Detect which cell encompasses the target text, then output its (x, y) center coordinate. 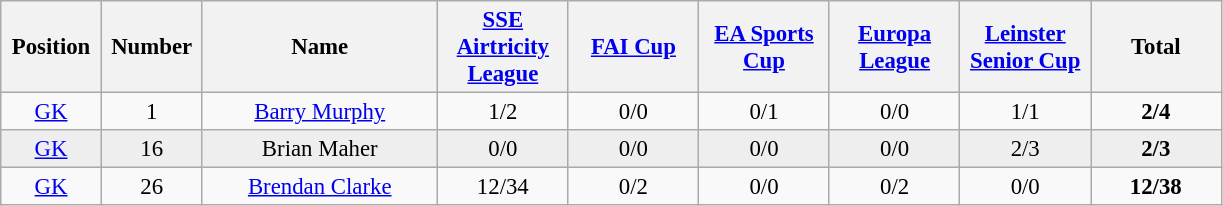
1/1 (1026, 112)
Barry Murphy (320, 112)
1 (152, 112)
Brian Maher (320, 149)
SSE Airtricity League (504, 47)
12/38 (1156, 187)
16 (152, 149)
1/2 (504, 112)
Leinster Senior Cup (1026, 47)
12/34 (504, 187)
Europa League (894, 47)
FAI Cup (634, 47)
Total (1156, 47)
Number (152, 47)
EA Sports Cup (764, 47)
26 (152, 187)
Brendan Clarke (320, 187)
Name (320, 47)
0/1 (764, 112)
2/4 (1156, 112)
Position (52, 47)
